Pinpoint the cell where the given text exists, returning its (X, Y) midpoint coordinate. 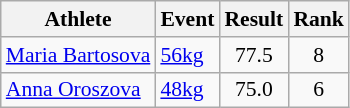
75.0 (254, 90)
Event (187, 19)
Maria Bartosova (78, 55)
8 (318, 55)
Rank (318, 19)
Anna Oroszova (78, 90)
6 (318, 90)
Athlete (78, 19)
56kg (187, 55)
77.5 (254, 55)
48kg (187, 90)
Result (254, 19)
